Determine the (x, y) coordinate at the center of the cell enclosing the given text.  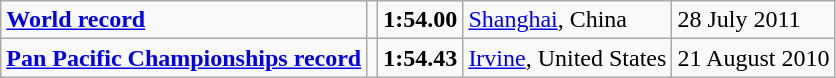
World record (184, 20)
28 July 2011 (754, 20)
21 August 2010 (754, 58)
1:54.00 (420, 20)
Pan Pacific Championships record (184, 58)
Shanghai, China (568, 20)
1:54.43 (420, 58)
Irvine, United States (568, 58)
